Extract the [x, y] coordinate from the center of the cell holding the provided text.  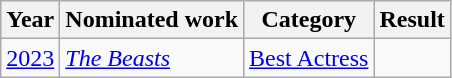
2023 [30, 58]
Category [309, 20]
Nominated work [152, 20]
The Beasts [152, 58]
Result [412, 20]
Year [30, 20]
Best Actress [309, 58]
